Detect which cell encompasses the target text, then output its (x, y) center coordinate. 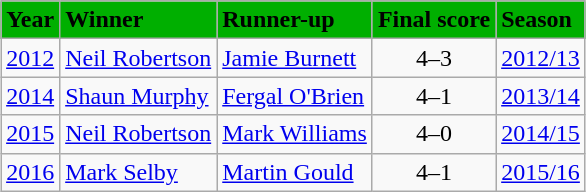
4–0 (434, 134)
4–3 (434, 58)
Winner (138, 20)
Season (541, 20)
2012 (30, 58)
Jamie Burnett (295, 58)
Shaun Murphy (138, 96)
2016 (30, 172)
Fergal O'Brien (295, 96)
Year (30, 20)
Runner-up (295, 20)
Mark Selby (138, 172)
2014/15 (541, 134)
2012/13 (541, 58)
Martin Gould (295, 172)
2015 (30, 134)
2015/16 (541, 172)
Mark Williams (295, 134)
Final score (434, 20)
2014 (30, 96)
2013/14 (541, 96)
